Provide the (X, Y) coordinate of the cell's center where the given text is located.  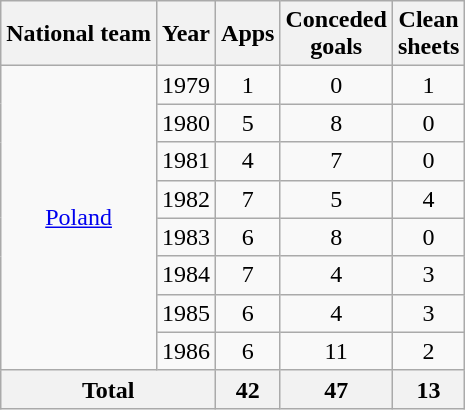
13 (428, 389)
1979 (186, 85)
1981 (186, 161)
11 (336, 351)
1982 (186, 199)
Apps (248, 34)
42 (248, 389)
Total (108, 389)
Poland (79, 218)
2 (428, 351)
Cleansheets (428, 34)
1985 (186, 313)
1980 (186, 123)
1984 (186, 275)
47 (336, 389)
National team (79, 34)
1986 (186, 351)
Year (186, 34)
1983 (186, 237)
Concededgoals (336, 34)
